Provide the [x, y] coordinate of the cell's center where the given text is located.  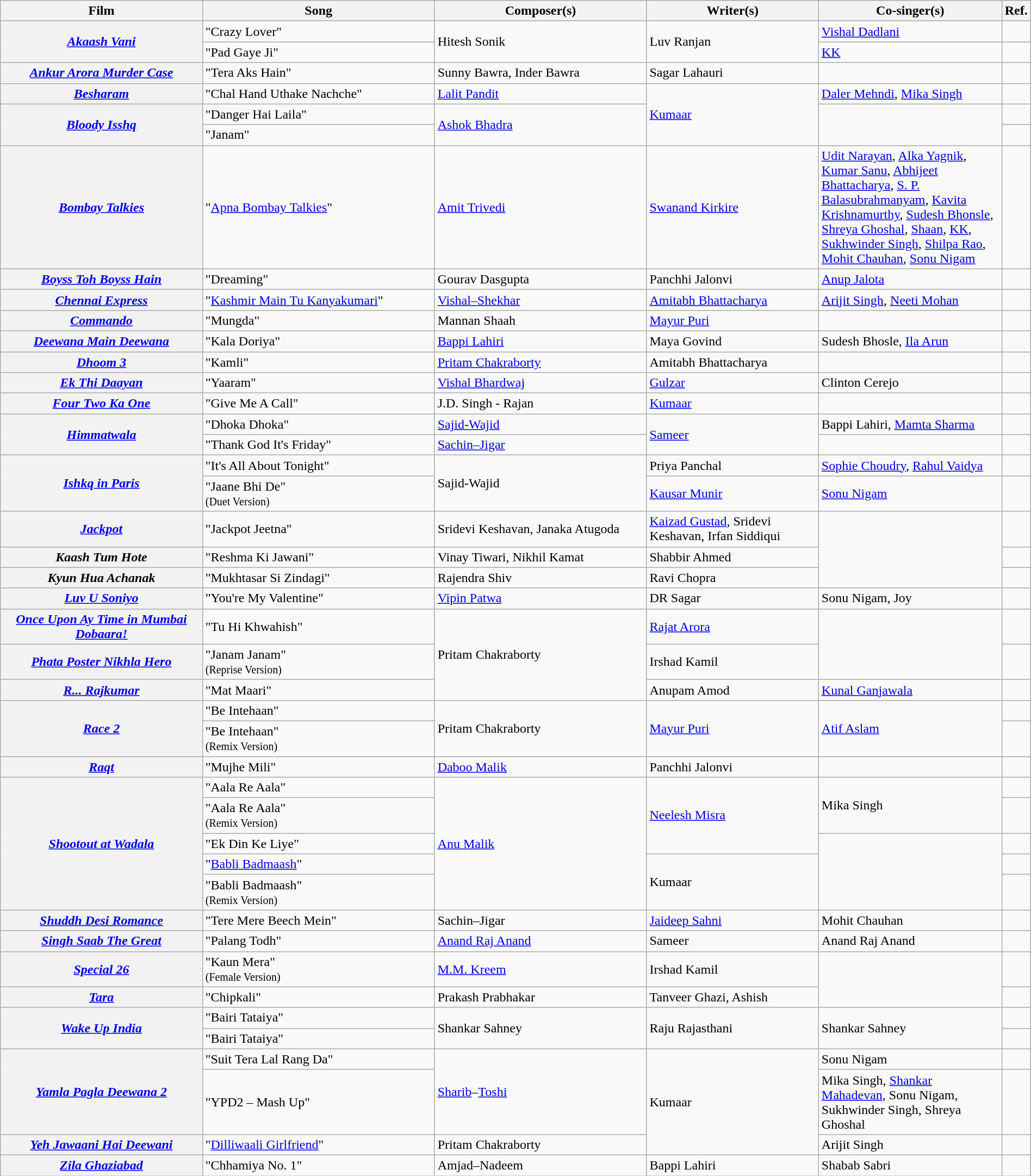
"It's All About Tonight" [319, 466]
"Suit Tera Lal Rang Da" [319, 1059]
Mika Singh, Shankar Mahadevan, Sonu Nigam, Sukhwinder Singh, Shreya Ghoshal [910, 1102]
Mannan Shaah [541, 320]
Gourav Dasgupta [541, 279]
"Be Intehaan" [319, 710]
"Palang Todh" [319, 941]
Special 26 [101, 969]
Writer(s) [732, 11]
Clinton Cerejo [910, 383]
"Aala Re Aala"(Remix Version) [319, 816]
Lalit Pandit [541, 94]
Kausar Munir [732, 494]
Tara [101, 997]
"Reshma Ki Jawani" [319, 557]
KK [910, 52]
"You're My Valentine" [319, 598]
Vishal–Shekhar [541, 300]
"Kashmir Main Tu Kanyakumari" [319, 300]
Chennai Express [101, 300]
Ravi Chopra [732, 578]
M.M. Kreem [541, 969]
Raju Rajasthani [732, 1028]
"Mungda" [319, 320]
Ek Thi Daayan [101, 383]
Yamla Pagla Deewana 2 [101, 1091]
"YPD2 – Mash Up" [319, 1102]
"Dreaming" [319, 279]
Anupam Amod [732, 690]
"Tera Aks Hain" [319, 73]
Besharam [101, 94]
Sagar Lahauri [732, 73]
Co-singer(s) [910, 11]
Yeh Jawaani Hai Deewani [101, 1144]
Commando [101, 320]
Sophie Choudry, Rahul Vaidya [910, 466]
Daboo Malik [541, 766]
"Jackpot Jeetna" [319, 529]
Shabbir Ahmed [732, 557]
Maya Govind [732, 341]
Raqt [101, 766]
Rajat Arora [732, 627]
Atif Aslam [910, 728]
Amit Trivedi [541, 207]
Arijit Singh, Neeti Mohan [910, 300]
"Yaaram" [319, 383]
Prakash Prabhakar [541, 997]
J.D. Singh - Rajan [541, 404]
"Dilliwaali Girlfriend" [319, 1144]
Kyun Hua Achanak [101, 578]
"Be Intehaan"(Remix Version) [319, 739]
"Apna Bombay Talkies" [319, 207]
Sunny Bawra, Inder Bawra [541, 73]
Anu Malik [541, 844]
"Babli Badmaash"(Remix Version) [319, 892]
Mohit Chauhan [910, 920]
Ashok Bhadra [541, 125]
"Jaane Bhi De"(Duet Version) [319, 494]
Kunal Ganjawala [910, 690]
"Mukhtasar Si Zindagi" [319, 578]
Hitesh Sonik [541, 42]
Himmatwala [101, 435]
Shuddh Desi Romance [101, 920]
"Mujhe Mili" [319, 766]
"Dhoka Dhoka" [319, 424]
Daler Mehndi, Mika Singh [910, 94]
"Chipkali" [319, 997]
Vishal Dadlani [910, 32]
"Janam Janam"(Reprise Version) [319, 661]
Song [319, 11]
"Aala Re Aala" [319, 788]
Sonu Nigam, Joy [910, 598]
"Tere Mere Beech Mein" [319, 920]
Race 2 [101, 728]
"Thank God It's Friday" [319, 445]
"Chal Hand Uthake Nachche" [319, 94]
Amjad–Nadeem [541, 1165]
Zila Ghaziabad [101, 1165]
"Kala Doriya" [319, 341]
Bappi Lahiri, Mamta Sharma [910, 424]
Bloody Isshq [101, 125]
"Janam" [319, 135]
"Pad Gaye Ji" [319, 52]
"Give Me A Call" [319, 404]
"Tu Hi Khwahish" [319, 627]
Jaideep Sahni [732, 920]
Swanand Kirkire [732, 207]
DR Sagar [732, 598]
Boyss Toh Boyss Hain [101, 279]
Arijit Singh [910, 1144]
Ishkq in Paris [101, 483]
Gulzar [732, 383]
Four Two Ka One [101, 404]
Mika Singh [910, 805]
Sridevi Keshavan, Janaka Atugoda [541, 529]
Vipin Patwa [541, 598]
Neelesh Misra [732, 816]
Kaizad Gustad, Sridevi Keshavan, Irfan Siddiqui [732, 529]
Luv U Soniyo [101, 598]
Sudesh Bhosle, Ila Arun [910, 341]
Ref. [1016, 11]
Anup Jalota [910, 279]
R... Rajkumar [101, 690]
Phata Poster Nikhla Hero [101, 661]
"Ek Din Ke Liye" [319, 844]
Vinay Tiwari, Nikhil Kamat [541, 557]
Sharib–Toshi [541, 1091]
Bombay Talkies [101, 207]
Priya Panchal [732, 466]
Akaash Vani [101, 42]
"Kamli" [319, 362]
Shootout at Wadala [101, 844]
Wake Up India [101, 1028]
Kaash Tum Hote [101, 557]
"Chhamiya No. 1" [319, 1165]
Ankur Arora Murder Case [101, 73]
Rajendra Shiv [541, 578]
Shabab Sabri [910, 1165]
Jackpot [101, 529]
Composer(s) [541, 11]
Dhoom 3 [101, 362]
"Kaun Mera"(Female Version) [319, 969]
"Danger Hai Laila" [319, 114]
Once Upon Ay Time in Mumbai Dobaara! [101, 627]
"Mat Maari" [319, 690]
Deewana Main Deewana [101, 341]
Luv Ranjan [732, 42]
"Babli Badmaash" [319, 864]
"Crazy Lover" [319, 32]
Vishal Bhardwaj [541, 383]
Tanveer Ghazi, Ashish [732, 997]
Singh Saab The Great [101, 941]
Film [101, 11]
